Pinpoint the cell where the given text exists, returning its [X, Y] midpoint coordinate. 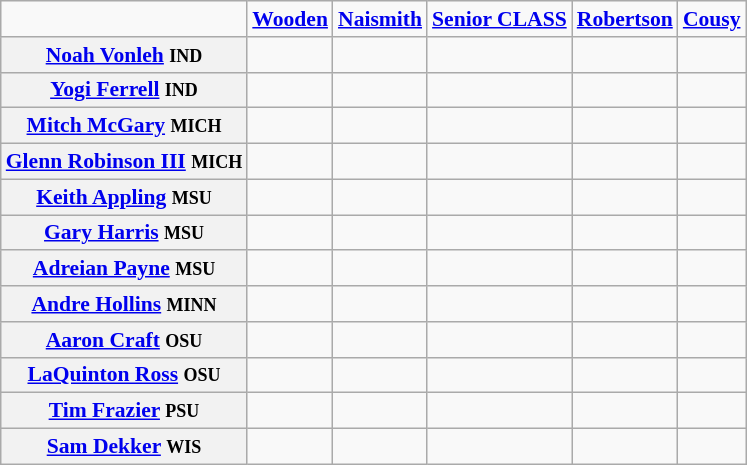
Gary Harris MSU [124, 233]
Senior CLASS [500, 19]
Mitch McGary MICH [124, 126]
Tim Frazier PSU [124, 411]
Yogi Ferrell IND [124, 90]
LaQuinton Ross OSU [124, 375]
Andre Hollins MINN [124, 304]
Keith Appling MSU [124, 197]
Naismith [380, 19]
Aaron Craft OSU [124, 340]
Noah Vonleh IND [124, 55]
Glenn Robinson III MICH [124, 162]
Sam Dekker WIS [124, 447]
Robertson [625, 19]
Wooden [290, 19]
Adreian Payne MSU [124, 269]
Cousy [712, 19]
